Scan for the cell matching the given text and deliver its [x, y] coordinate at center. 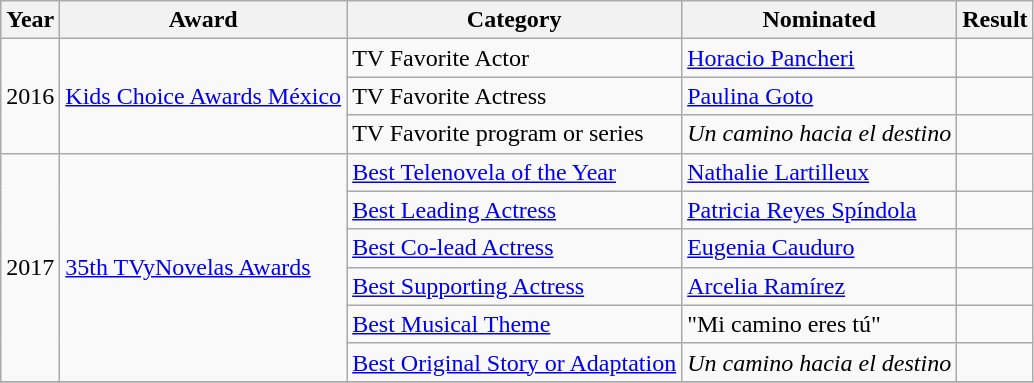
"Mi camino eres tú" [820, 324]
Patricia Reyes Spíndola [820, 210]
Best Musical Theme [514, 324]
TV Favorite program or series [514, 134]
TV Favorite Actress [514, 96]
Kids Choice Awards México [204, 96]
Best Original Story or Adaptation [514, 362]
Best Leading Actress [514, 210]
TV Favorite Actor [514, 58]
Horacio Pancheri [820, 58]
Result [995, 20]
Best Telenovela of the Year [514, 172]
Category [514, 20]
Arcelia Ramírez [820, 286]
35th TVyNovelas Awards [204, 267]
Paulina Goto [820, 96]
Eugenia Cauduro [820, 248]
Award [204, 20]
2016 [30, 96]
2017 [30, 267]
Best Supporting Actress [514, 286]
Best Co-lead Actress [514, 248]
Year [30, 20]
Nominated [820, 20]
Nathalie Lartilleux [820, 172]
